For the text-containing cell, return its midpoint in [X, Y] coordinate format. 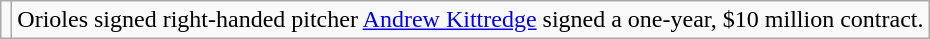
Orioles signed right-handed pitcher Andrew Kittredge signed a one-year, $10 million contract. [470, 20]
